Scan for the cell matching the given text and deliver its (x, y) coordinate at center. 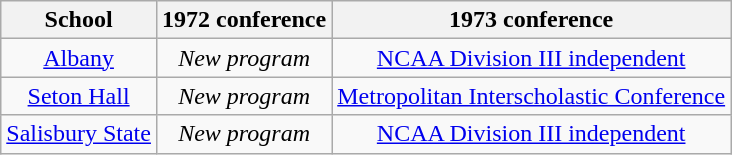
Seton Hall (79, 96)
Albany (79, 58)
Salisbury State (79, 134)
1973 conference (532, 20)
School (79, 20)
Metropolitan Interscholastic Conference (532, 96)
1972 conference (244, 20)
